Capture the cell that displays the provided text and extract its (X, Y) central coordinate. 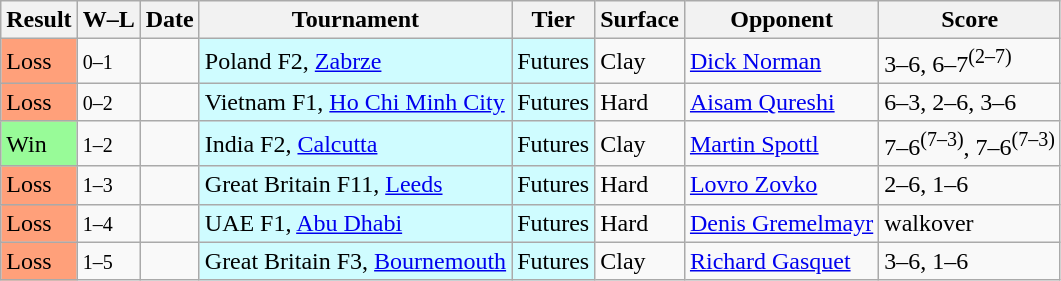
Martin Spottl (781, 144)
Dick Norman (781, 62)
Poland F2, Zabrze (355, 62)
Score (970, 20)
India F2, Calcutta (355, 144)
Denis Gremelmayr (781, 223)
3–6, 1–6 (970, 261)
Great Britain F3, Bournemouth (355, 261)
W–L (108, 20)
0–1 (108, 62)
Opponent (781, 20)
0–2 (108, 102)
Great Britain F11, Leeds (355, 185)
Lovro Zovko (781, 185)
3–6, 6–7(2–7) (970, 62)
Vietnam F1, Ho Chi Minh City (355, 102)
6–3, 2–6, 3–6 (970, 102)
1–5 (108, 261)
Result (39, 20)
Date (170, 20)
Tier (554, 20)
1–3 (108, 185)
2–6, 1–6 (970, 185)
Win (39, 144)
1–2 (108, 144)
Richard Gasquet (781, 261)
Aisam Qureshi (781, 102)
UAE F1, Abu Dhabi (355, 223)
1–4 (108, 223)
7–6(7–3), 7–6(7–3) (970, 144)
Surface (640, 20)
Tournament (355, 20)
walkover (970, 223)
